Find where the given text appears and provide that cell's center as [X, Y] coordinate. 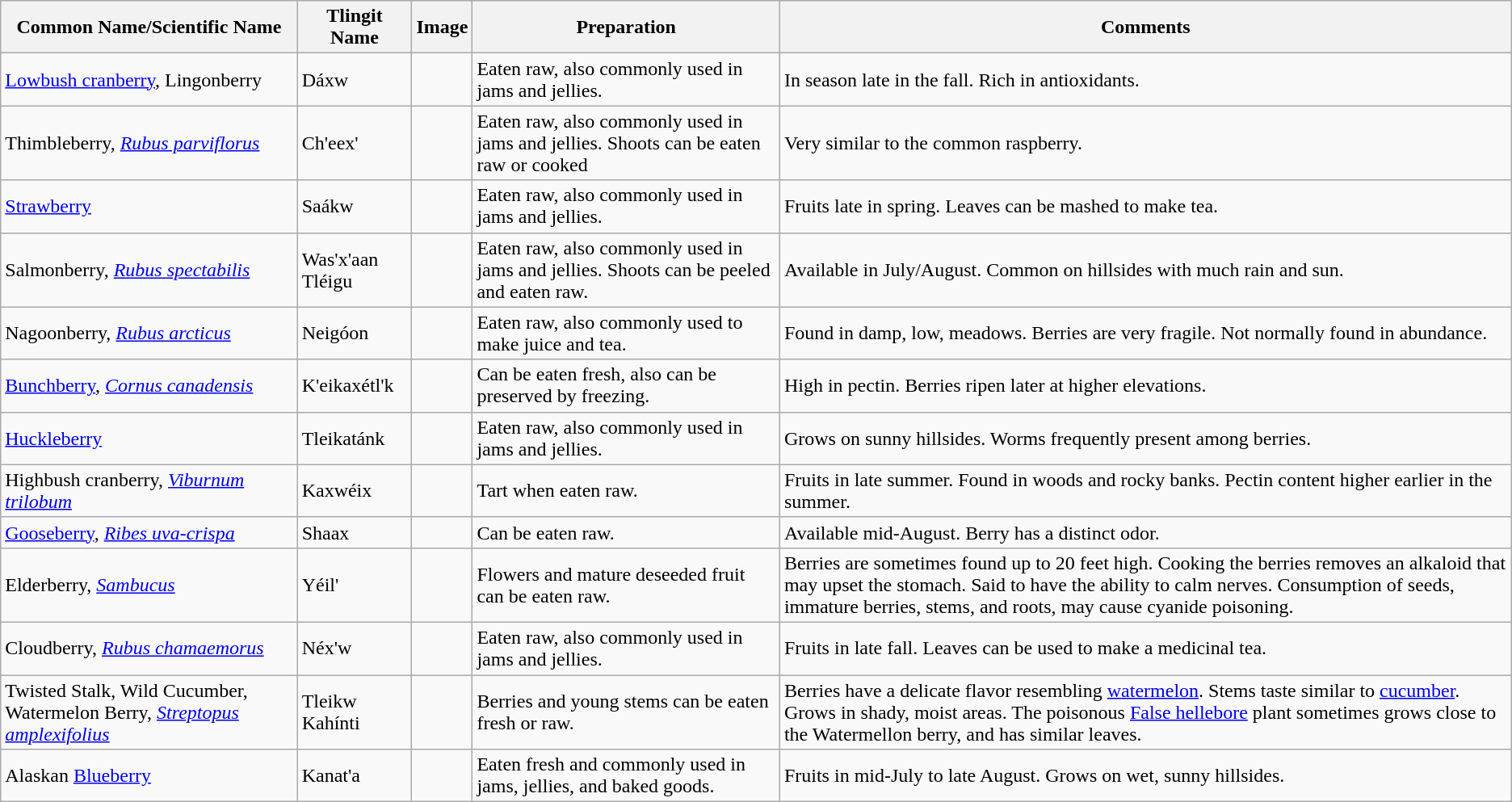
Dáxw [355, 79]
Fruits in mid-July to late August. Grows on wet, sunny hillsides. [1145, 775]
Kaxwéix [355, 491]
Strawberry [149, 207]
Common Name/Scientific Name [149, 27]
Nagoonberry, Rubus arcticus [149, 333]
Comments [1145, 27]
Eaten raw, also commonly used in jams and jellies. Shoots can be peeled and eaten raw. [627, 270]
Bunchberry, Cornus canadensis [149, 386]
Highbush cranberry, Viburnum trilobum [149, 491]
Flowers and mature deseeded fruit can be eaten raw. [627, 585]
Very similar to the common raspberry. [1145, 143]
Preparation [627, 27]
High in pectin. Berries ripen later at higher elevations. [1145, 386]
Tart when eaten raw. [627, 491]
Image [443, 27]
Salmonberry, Rubus spectabilis [149, 270]
Cloudberry, Rubus chamaemorus [149, 648]
Lowbush cranberry, Lingonberry [149, 79]
Tleikatánk [355, 438]
Kanat'a [355, 775]
Can be eaten raw. [627, 532]
Fruits in late fall. Leaves can be used to make a medicinal tea. [1145, 648]
Saákw [355, 207]
Shaax [355, 532]
In season late in the fall. Rich in antioxidants. [1145, 79]
Eaten raw, also commonly used in jams and jellies. Shoots can be eaten raw or cooked [627, 143]
Available in July/August. Common on hillsides with much rain and sun. [1145, 270]
K'eikaxétl'k [355, 386]
Grows on sunny hillsides. Worms frequently present among berries. [1145, 438]
Tlingit Name [355, 27]
Elderberry, Sambucus [149, 585]
Twisted Stalk, Wild Cucumber, Watermelon Berry, Streptopus amplexifolius [149, 712]
Yéil' [355, 585]
Fruits late in spring. Leaves can be mashed to make tea. [1145, 207]
Alaskan Blueberry [149, 775]
Eaten fresh and commonly used in jams, jellies, and baked goods. [627, 775]
Eaten raw, also commonly used to make juice and tea. [627, 333]
Tleikw Kahínti [355, 712]
Berries and young stems can be eaten fresh or raw. [627, 712]
Huckleberry [149, 438]
Néx'w [355, 648]
Found in damp, low, meadows. Berries are very fragile. Not normally found in abundance. [1145, 333]
Available mid-August. Berry has a distinct odor. [1145, 532]
Neigóon [355, 333]
Ch'eex' [355, 143]
Thimbleberry, Rubus parviflorus [149, 143]
Fruits in late summer. Found in woods and rocky banks. Pectin content higher earlier in the summer. [1145, 491]
Gooseberry, Ribes uva-crispa [149, 532]
Can be eaten fresh, also can be preserved by freezing. [627, 386]
Was'x'aan Tléigu [355, 270]
